Determine the (X, Y) coordinate at the center of the cell enclosing the given text.  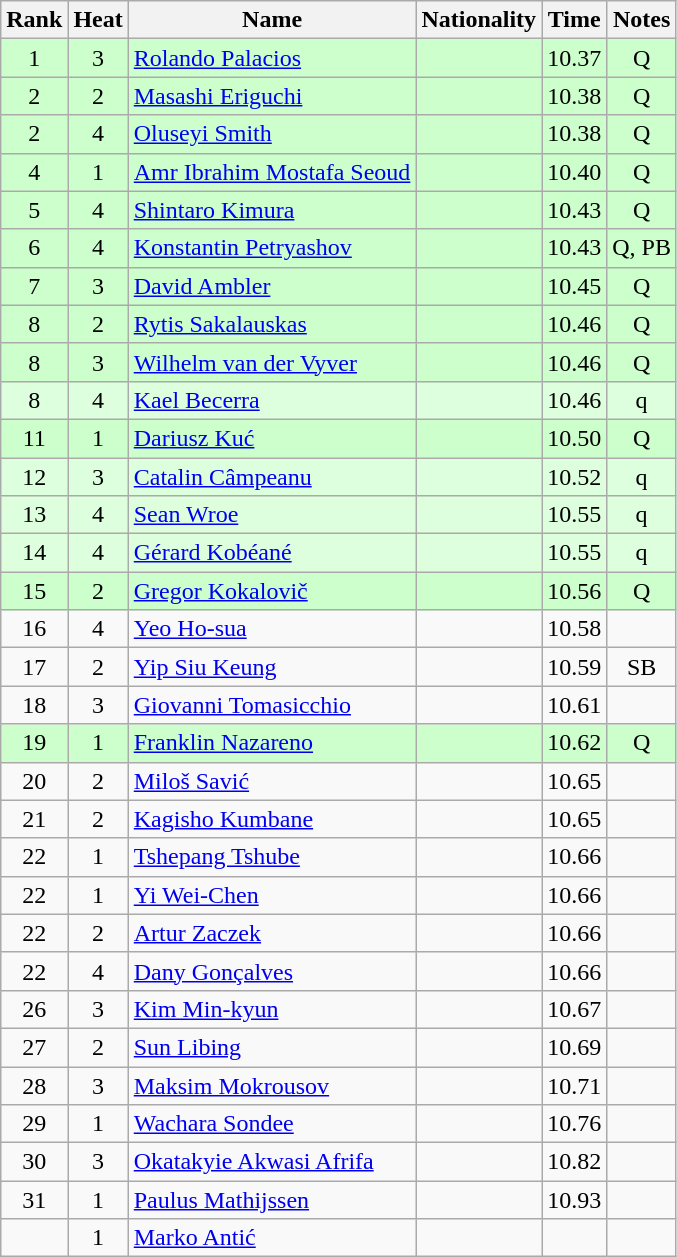
10.62 (574, 743)
10.56 (574, 591)
11 (34, 438)
17 (34, 667)
Maksim Mokrousov (272, 1085)
10.37 (574, 58)
6 (34, 248)
28 (34, 1085)
Shintaro Kimura (272, 210)
Marko Antić (272, 1238)
Yeo Ho-sua (272, 629)
Kagisho Kumbane (272, 819)
Q, PB (642, 248)
5 (34, 210)
Gérard Kobéané (272, 553)
Dany Gonçalves (272, 971)
Rank (34, 20)
Sean Wroe (272, 515)
10.71 (574, 1085)
Sun Libing (272, 1047)
29 (34, 1124)
Franklin Nazareno (272, 743)
Wilhelm van der Vyver (272, 362)
Catalin Câmpeanu (272, 477)
Paulus Mathijssen (272, 1200)
27 (34, 1047)
13 (34, 515)
Miloš Savić (272, 781)
30 (34, 1162)
Rytis Sakalauskas (272, 324)
26 (34, 1009)
7 (34, 286)
Artur Zaczek (272, 933)
19 (34, 743)
10.59 (574, 667)
18 (34, 705)
Yi Wei-Chen (272, 895)
SB (642, 667)
Giovanni Tomasicchio (272, 705)
15 (34, 591)
10.40 (574, 172)
16 (34, 629)
14 (34, 553)
12 (34, 477)
Name (272, 20)
Dariusz Kuć (272, 438)
David Ambler (272, 286)
10.58 (574, 629)
10.93 (574, 1200)
10.61 (574, 705)
10.52 (574, 477)
Wachara Sondee (272, 1124)
31 (34, 1200)
10.67 (574, 1009)
Notes (642, 20)
Gregor Kokalovič (272, 591)
Kael Becerra (272, 400)
Oluseyi Smith (272, 134)
Amr Ibrahim Mostafa Seoud (272, 172)
Kim Min-kyun (272, 1009)
21 (34, 819)
10.82 (574, 1162)
20 (34, 781)
Konstantin Petryashov (272, 248)
Heat (98, 20)
10.69 (574, 1047)
Yip Siu Keung (272, 667)
Nationality (479, 20)
Rolando Palacios (272, 58)
Time (574, 20)
10.76 (574, 1124)
Tshepang Tshube (272, 857)
Masashi Eriguchi (272, 96)
Okatakyie Akwasi Afrifa (272, 1162)
10.50 (574, 438)
10.45 (574, 286)
